Detect which cell encompasses the target text, then output its [X, Y] center coordinate. 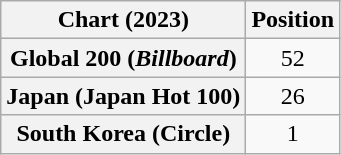
Japan (Japan Hot 100) [124, 96]
52 [293, 58]
Position [293, 20]
1 [293, 134]
Chart (2023) [124, 20]
26 [293, 96]
South Korea (Circle) [124, 134]
Global 200 (Billboard) [124, 58]
